Search for the cell housing the specified text and yield its [X, Y] center coordinate. 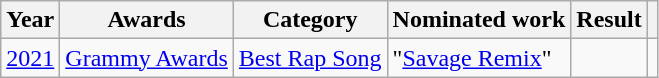
Year [30, 20]
2021 [30, 58]
"Savage Remix" [479, 58]
Category [310, 20]
Grammy Awards [147, 58]
Result [609, 20]
Best Rap Song [310, 58]
Awards [147, 20]
Nominated work [479, 20]
